Locate the cell with the specified text and output its (x, y) center coordinate. 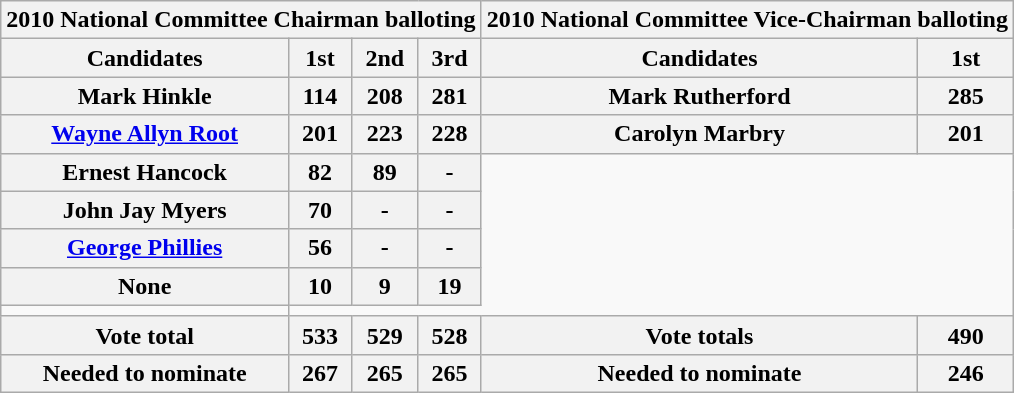
Vote total (145, 335)
528 (450, 335)
2010 National Committee Vice-Chairman balloting (747, 20)
490 (966, 335)
114 (320, 96)
Vote totals (700, 335)
9 (386, 286)
82 (320, 172)
285 (966, 96)
Mark Rutherford (700, 96)
267 (320, 373)
281 (450, 96)
10 (320, 286)
529 (386, 335)
223 (386, 134)
2010 National Committee Chairman balloting (241, 20)
2nd (386, 58)
533 (320, 335)
89 (386, 172)
John Jay Myers (145, 210)
246 (966, 373)
George Phillies (145, 248)
Wayne Allyn Root (145, 134)
Mark Hinkle (145, 96)
70 (320, 210)
3rd (450, 58)
56 (320, 248)
Carolyn Marbry (700, 134)
228 (450, 134)
None (145, 286)
208 (386, 96)
19 (450, 286)
Ernest Hancock (145, 172)
